Return the (x, y) coordinate for the center point of the cell that contains the specified text.  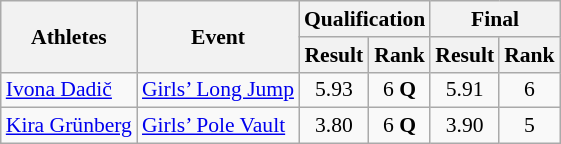
Ivona Dadič (69, 90)
Kira Grünberg (69, 126)
Final (494, 19)
5.91 (464, 90)
5 (530, 126)
3.90 (464, 126)
Event (218, 36)
6 (530, 90)
Athletes (69, 36)
Qualification (364, 19)
Girls’ Pole Vault (218, 126)
5.93 (334, 90)
3.80 (334, 126)
Girls’ Long Jump (218, 90)
